Return the (X, Y) coordinate for the center point of the cell that contains the specified text.  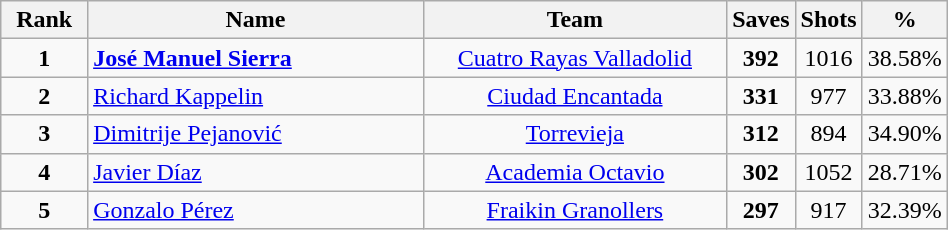
3 (44, 134)
Academia Octavio (574, 172)
Cuatro Rayas Valladolid (574, 58)
312 (761, 134)
32.39% (904, 210)
331 (761, 96)
917 (828, 210)
34.90% (904, 134)
28.71% (904, 172)
977 (828, 96)
4 (44, 172)
Rank (44, 20)
Torrevieja (574, 134)
5 (44, 210)
1016 (828, 58)
Richard Kappelin (256, 96)
894 (828, 134)
Shots (828, 20)
33.88% (904, 96)
297 (761, 210)
Javier Díaz (256, 172)
Gonzalo Pérez (256, 210)
Team (574, 20)
Saves (761, 20)
2 (44, 96)
1052 (828, 172)
Dimitrije Pejanović (256, 134)
José Manuel Sierra (256, 58)
1 (44, 58)
Ciudad Encantada (574, 96)
Name (256, 20)
392 (761, 58)
38.58% (904, 58)
Fraikin Granollers (574, 210)
% (904, 20)
302 (761, 172)
